Return (X, Y) of the center of cell containing provided text 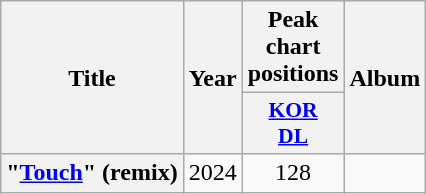
2024 (212, 173)
128 (293, 173)
Title (92, 78)
Year (212, 78)
Album (385, 78)
Peak chart positions (293, 47)
"Touch" (remix) (92, 173)
KORDL (293, 124)
